Pinpoint the cell where the given text exists, returning its (X, Y) midpoint coordinate. 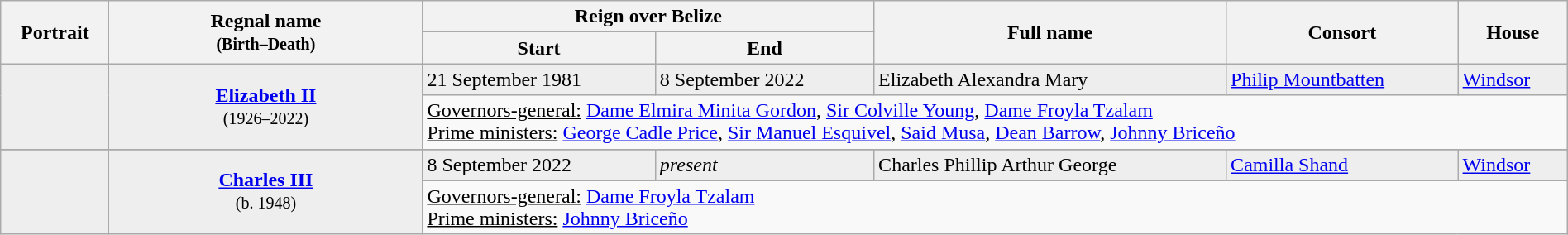
Governors-general: Dame Froyla TzalamPrime ministers: Johnny Briceño (995, 207)
Start (539, 48)
Elizabeth II(1926–2022) (266, 106)
Charles Phillip Arthur George (1050, 165)
21 September 1981 (539, 79)
Full name (1050, 32)
House (1513, 32)
Portrait (55, 32)
Philip Mountbatten (1342, 79)
present (764, 165)
End (764, 48)
Reign over Belize (648, 17)
Charles III(b. 1948) (266, 192)
Regnal name(Birth–Death) (266, 32)
Camilla Shand (1342, 165)
Consort (1342, 32)
Elizabeth Alexandra Mary (1050, 79)
